From the cell containing the given text, extract its center point as (X, Y) coordinate. 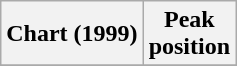
Peakposition (189, 34)
Chart (1999) (72, 34)
